Pinpoint the cell where the given text exists, returning its [X, Y] midpoint coordinate. 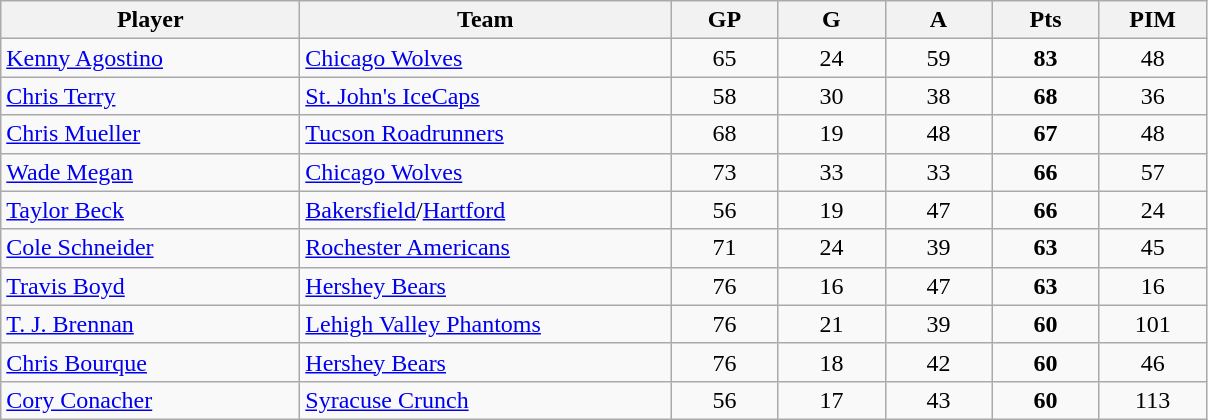
38 [938, 96]
21 [832, 324]
Bakersfield/Hartford [486, 210]
Tucson Roadrunners [486, 134]
18 [832, 362]
Kenny Agostino [150, 58]
45 [1152, 248]
46 [1152, 362]
Syracuse Crunch [486, 400]
71 [724, 248]
Wade Megan [150, 172]
30 [832, 96]
43 [938, 400]
Player [150, 20]
67 [1046, 134]
Cole Schneider [150, 248]
17 [832, 400]
Lehigh Valley Phantoms [486, 324]
58 [724, 96]
36 [1152, 96]
101 [1152, 324]
Team [486, 20]
G [832, 20]
T. J. Brennan [150, 324]
Travis Boyd [150, 286]
83 [1046, 58]
113 [1152, 400]
Chris Bourque [150, 362]
42 [938, 362]
A [938, 20]
Pts [1046, 20]
59 [938, 58]
St. John's IceCaps [486, 96]
PIM [1152, 20]
GP [724, 20]
73 [724, 172]
Rochester Americans [486, 248]
57 [1152, 172]
Cory Conacher [150, 400]
65 [724, 58]
Chris Terry [150, 96]
Taylor Beck [150, 210]
Chris Mueller [150, 134]
